Locate the cell with the specified text and output its [x, y] center coordinate. 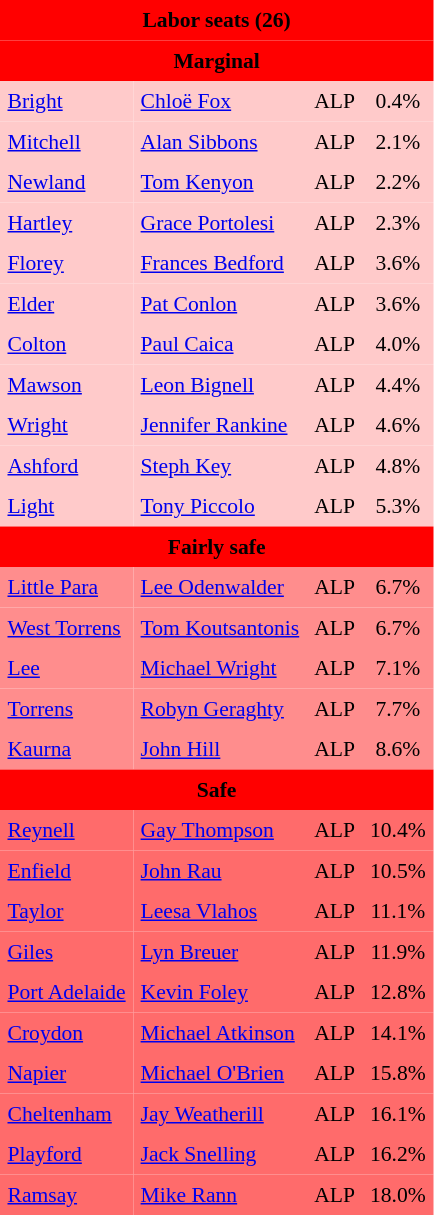
Michael Wright [220, 668]
4.8% [398, 465]
Tom Kenyon [220, 182]
11.9% [398, 951]
John Rau [220, 870]
Leon Bignell [220, 384]
Chloë Fox [220, 101]
Mawson [66, 384]
Gay Thompson [220, 830]
Jennifer Rankine [220, 425]
Tom Koutsantonis [220, 627]
Tony Piccolo [220, 506]
4.6% [398, 425]
Colton [66, 344]
7.7% [398, 708]
7.1% [398, 668]
Frances Bedford [220, 263]
Reynell [66, 830]
2.2% [398, 182]
John Hill [220, 749]
Mike Rann [220, 1194]
Croydon [66, 1032]
Ramsay [66, 1194]
0.4% [398, 101]
5.3% [398, 506]
Playford [66, 1154]
Bright [66, 101]
Taylor [66, 911]
Giles [66, 951]
Elder [66, 303]
14.1% [398, 1032]
Michael O'Brien [220, 1073]
Ashford [66, 465]
Leesa Vlahos [220, 911]
16.2% [398, 1154]
Paul Caica [220, 344]
10.5% [398, 870]
Kevin Foley [220, 992]
12.8% [398, 992]
Wright [66, 425]
15.8% [398, 1073]
Marginal [216, 60]
Port Adelaide [66, 992]
Kaurna [66, 749]
Alan Sibbons [220, 141]
West Torrens [66, 627]
Light [66, 506]
2.3% [398, 222]
Napier [66, 1073]
Hartley [66, 222]
Florey [66, 263]
Jay Weatherill [220, 1113]
Safe [216, 789]
Pat Conlon [220, 303]
Grace Portolesi [220, 222]
Enfield [66, 870]
Lee Odenwalder [220, 587]
Newland [66, 182]
Fairly safe [216, 546]
4.4% [398, 384]
Michael Atkinson [220, 1032]
Labor seats (26) [216, 20]
Cheltenham [66, 1113]
18.0% [398, 1194]
Jack Snelling [220, 1154]
16.1% [398, 1113]
Mitchell [66, 141]
Steph Key [220, 465]
Lee [66, 668]
Torrens [66, 708]
Robyn Geraghty [220, 708]
Little Para [66, 587]
10.4% [398, 830]
4.0% [398, 344]
11.1% [398, 911]
2.1% [398, 141]
Lyn Breuer [220, 951]
8.6% [398, 749]
